Return the (X, Y) coordinate for the center point of the cell that contains the specified text.  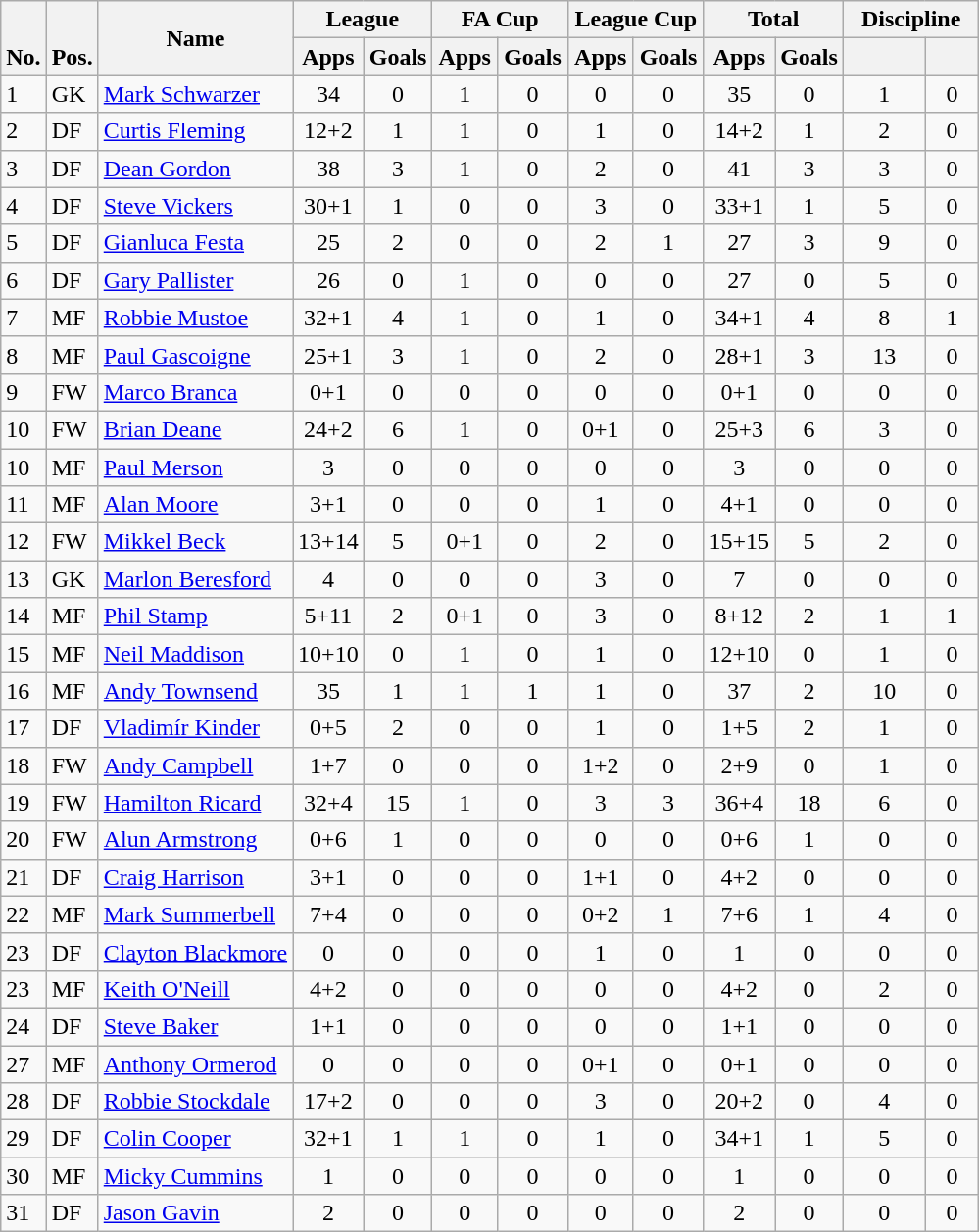
Hamilton Ricard (195, 803)
Craig Harrison (195, 877)
Gianluca Festa (195, 243)
Robbie Stockdale (195, 1102)
36+4 (739, 803)
14 (24, 616)
28 (24, 1102)
10+10 (329, 654)
1+5 (739, 728)
5+11 (329, 616)
25+1 (329, 355)
Paul Gascoigne (195, 355)
20 (24, 840)
34 (329, 94)
32+4 (329, 803)
Mark Summerbell (195, 914)
0+5 (329, 728)
Alan Moore (195, 505)
31 (24, 1213)
15+15 (739, 542)
30 (24, 1176)
12 (24, 542)
38 (329, 169)
17+2 (329, 1102)
Andy Campbell (195, 765)
37 (739, 691)
Marlon Beresford (195, 579)
Steve Baker (195, 1026)
Gary Pallister (195, 280)
Marco Branca (195, 392)
11 (24, 505)
Mikkel Beck (195, 542)
17 (24, 728)
Vladimír Kinder (195, 728)
Phil Stamp (195, 616)
Clayton Blackmore (195, 952)
7+4 (329, 914)
Robbie Mustoe (195, 318)
Pos. (73, 38)
22 (24, 914)
Alun Armstrong (195, 840)
Mark Schwarzer (195, 94)
Discipline (911, 20)
4+1 (739, 505)
24+2 (329, 429)
29 (24, 1139)
Keith O'Neill (195, 989)
7+6 (739, 914)
Jason Gavin (195, 1213)
14+2 (739, 131)
Anthony Ormerod (195, 1063)
Total (773, 20)
20+2 (739, 1102)
Dean Gordon (195, 169)
24 (24, 1026)
Neil Maddison (195, 654)
1+2 (600, 765)
12+10 (739, 654)
19 (24, 803)
League (363, 20)
16 (24, 691)
41 (739, 169)
30+1 (329, 206)
25 (329, 243)
FA Cup (500, 20)
League Cup (635, 20)
Brian Deane (195, 429)
Micky Cummins (195, 1176)
Andy Townsend (195, 691)
Colin Cooper (195, 1139)
13+14 (329, 542)
0+2 (600, 914)
26 (329, 280)
Name (195, 38)
Curtis Fleming (195, 131)
12+2 (329, 131)
21 (24, 877)
Steve Vickers (195, 206)
8+12 (739, 616)
No. (24, 38)
28+1 (739, 355)
33+1 (739, 206)
1+7 (329, 765)
2+9 (739, 765)
Paul Merson (195, 468)
25+3 (739, 429)
